For the text-containing cell, return its midpoint in [X, Y] coordinate format. 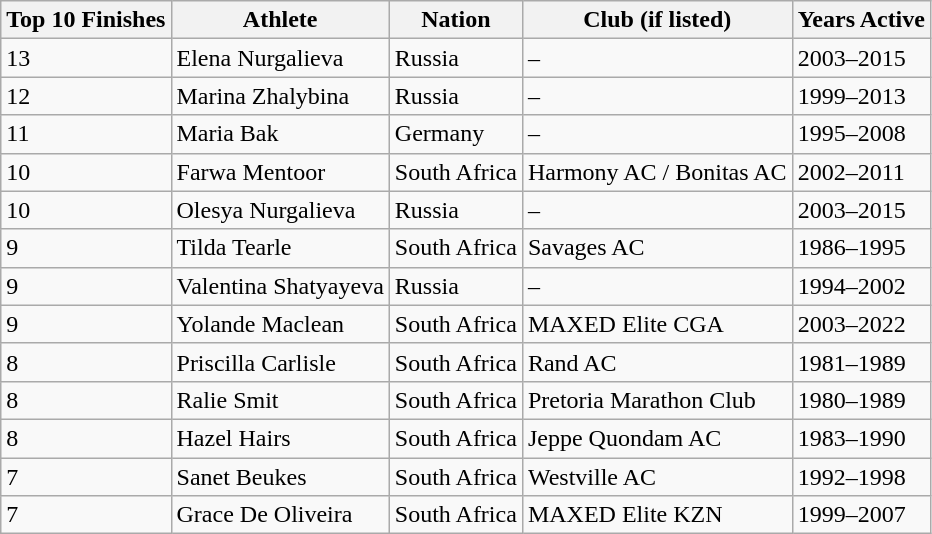
Valentina Shatyayeva [280, 286]
1994–2002 [861, 286]
Rand AC [657, 362]
Marina Zhalybina [280, 96]
1980–1989 [861, 400]
Tilda Tearle [280, 248]
1999–2013 [861, 96]
13 [86, 58]
2002–2011 [861, 172]
Club (if listed) [657, 20]
1999–2007 [861, 515]
Germany [456, 134]
Westville AC [657, 477]
Years Active [861, 20]
1983–1990 [861, 438]
Hazel Hairs [280, 438]
MAXED Elite KZN [657, 515]
Pretoria Marathon Club [657, 400]
Harmony AC / Bonitas AC [657, 172]
Elena Nurgalieva [280, 58]
2003–2022 [861, 324]
1992–1998 [861, 477]
Jeppe Quondam AC [657, 438]
1995–2008 [861, 134]
12 [86, 96]
Sanet Beukes [280, 477]
1981–1989 [861, 362]
Athlete [280, 20]
Yolande Maclean [280, 324]
MAXED Elite CGA [657, 324]
Savages AC [657, 248]
11 [86, 134]
Top 10 Finishes [86, 20]
Grace De Oliveira [280, 515]
Farwa Mentoor [280, 172]
1986–1995 [861, 248]
Priscilla Carlisle [280, 362]
Olesya Nurgalieva [280, 210]
Ralie Smit [280, 400]
Nation [456, 20]
Maria Bak [280, 134]
